Search for the cell housing the specified text and yield its (x, y) center coordinate. 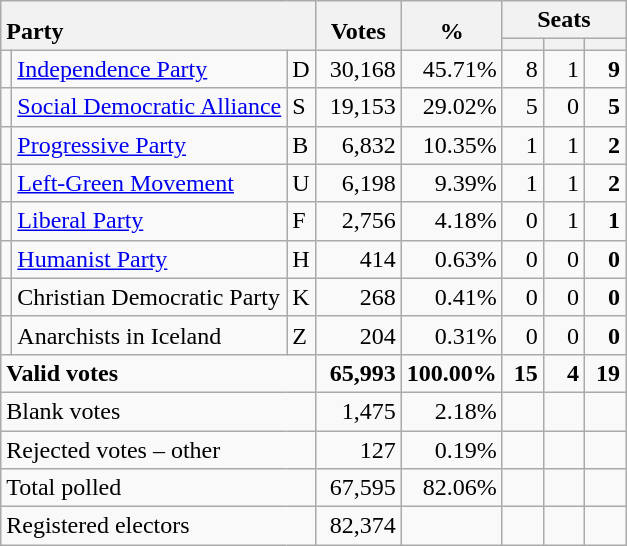
10.35% (452, 145)
H (301, 259)
D (301, 69)
Seats (564, 20)
U (301, 183)
9.39% (452, 183)
Rejected votes – other (158, 449)
Party (158, 26)
Liberal Party (150, 221)
Votes (358, 26)
9 (604, 69)
0.63% (452, 259)
2,756 (358, 221)
Z (301, 335)
Social Democratic Alliance (150, 107)
82,374 (358, 526)
4 (564, 373)
6,198 (358, 183)
K (301, 297)
Blank votes (158, 411)
4.18% (452, 221)
0.41% (452, 297)
0.19% (452, 449)
30,168 (358, 69)
100.00% (452, 373)
S (301, 107)
65,993 (358, 373)
268 (358, 297)
19,153 (358, 107)
0.31% (452, 335)
67,595 (358, 488)
127 (358, 449)
15 (522, 373)
Valid votes (158, 373)
Humanist Party (150, 259)
1,475 (358, 411)
Total polled (158, 488)
Anarchists in Iceland (150, 335)
Christian Democratic Party (150, 297)
F (301, 221)
8 (522, 69)
19 (604, 373)
Progressive Party (150, 145)
29.02% (452, 107)
82.06% (452, 488)
B (301, 145)
6,832 (358, 145)
2.18% (452, 411)
Independence Party (150, 69)
Left-Green Movement (150, 183)
45.71% (452, 69)
Registered electors (158, 526)
204 (358, 335)
% (452, 26)
414 (358, 259)
